Return the (X, Y) coordinate for the center point of the cell that contains the specified text.  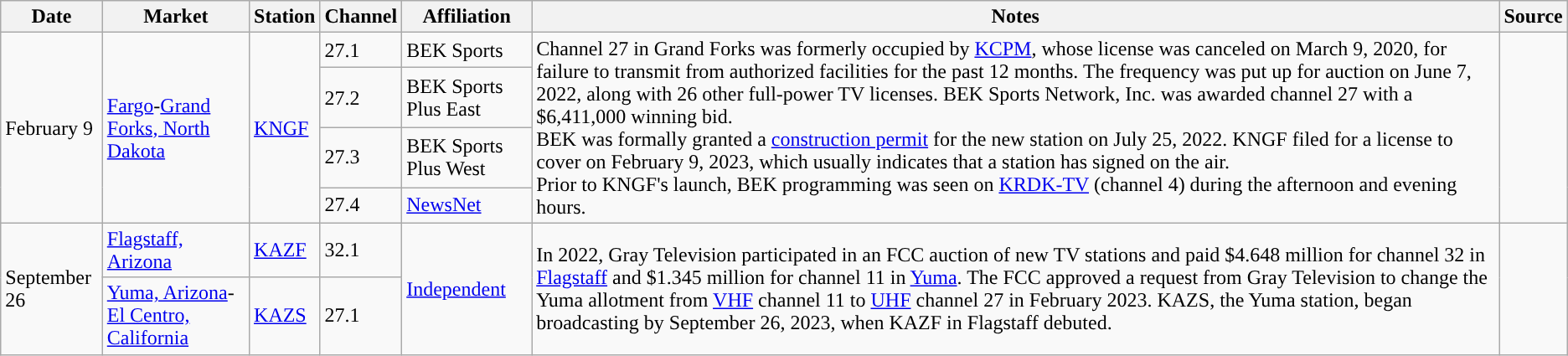
27.3 (361, 157)
Flagstaff, Arizona (176, 250)
BEK Sports (467, 50)
KAZS (285, 316)
27.2 (361, 98)
Source (1533, 17)
Channel (361, 17)
Affiliation (467, 17)
BEK Sports Plus East (467, 98)
Notes (1015, 17)
BEK Sports Plus West (467, 157)
KNGF (285, 127)
Market (176, 17)
Fargo-Grand Forks, North Dakota (176, 127)
February 9 (52, 127)
Yuma, Arizona-El Centro, California (176, 316)
NewsNet (467, 205)
32.1 (361, 250)
Station (285, 17)
Date (52, 17)
27.4 (361, 205)
September 26 (52, 288)
Independent (467, 288)
KAZF (285, 250)
